For the text-containing cell, return its midpoint in [x, y] coordinate format. 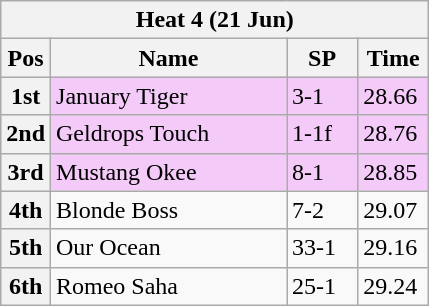
6th [26, 286]
28.76 [394, 134]
7-2 [322, 210]
28.66 [394, 96]
Geldrops Touch [169, 134]
3-1 [322, 96]
1st [26, 96]
4th [26, 210]
2nd [26, 134]
29.16 [394, 248]
Pos [26, 58]
Blonde Boss [169, 210]
3rd [26, 172]
Time [394, 58]
Heat 4 (21 Jun) [215, 20]
5th [26, 248]
Mustang Okee [169, 172]
33-1 [322, 248]
1-1f [322, 134]
January Tiger [169, 96]
Our Ocean [169, 248]
8-1 [322, 172]
29.07 [394, 210]
Name [169, 58]
SP [322, 58]
Romeo Saha [169, 286]
28.85 [394, 172]
25-1 [322, 286]
29.24 [394, 286]
